Determine the [X, Y] coordinate at the center of the cell enclosing the given text.  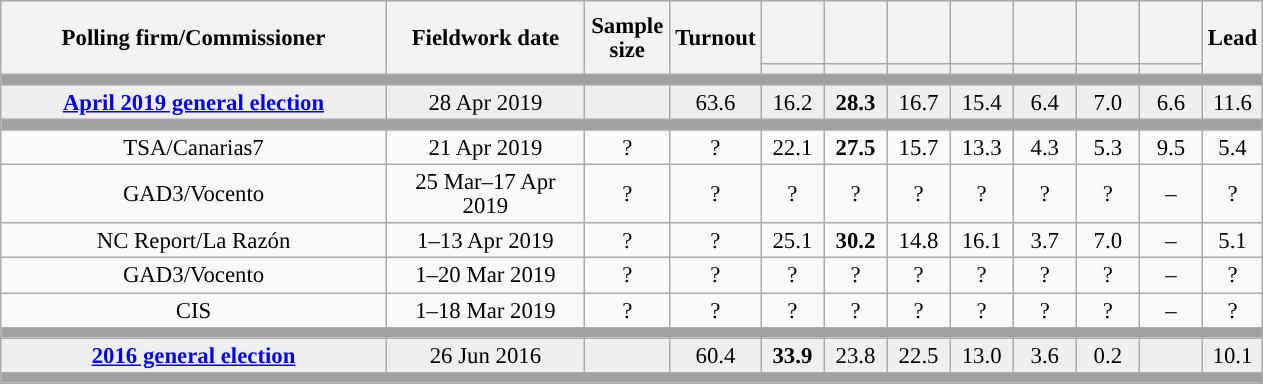
60.4 [716, 356]
Lead [1232, 38]
22.5 [918, 356]
26 Jun 2016 [485, 356]
3.6 [1044, 356]
13.3 [982, 148]
Turnout [716, 38]
33.9 [792, 356]
5.1 [1232, 242]
25 Mar–17 Apr 2019 [485, 194]
2016 general election [194, 356]
16.7 [918, 102]
6.4 [1044, 102]
5.3 [1108, 148]
22.1 [792, 148]
TSA/Canarias7 [194, 148]
13.0 [982, 356]
1–20 Mar 2019 [485, 276]
Polling firm/Commissioner [194, 38]
21 Apr 2019 [485, 148]
63.6 [716, 102]
15.7 [918, 148]
CIS [194, 310]
4.3 [1044, 148]
5.4 [1232, 148]
April 2019 general election [194, 102]
28 Apr 2019 [485, 102]
10.1 [1232, 356]
NC Report/La Razón [194, 242]
3.7 [1044, 242]
9.5 [1170, 148]
28.3 [856, 102]
Sample size [627, 38]
1–13 Apr 2019 [485, 242]
11.6 [1232, 102]
30.2 [856, 242]
14.8 [918, 242]
27.5 [856, 148]
16.2 [792, 102]
16.1 [982, 242]
23.8 [856, 356]
1–18 Mar 2019 [485, 310]
6.6 [1170, 102]
0.2 [1108, 356]
15.4 [982, 102]
Fieldwork date [485, 38]
25.1 [792, 242]
